Return the (x, y) coordinate for the center point of the cell that contains the specified text.  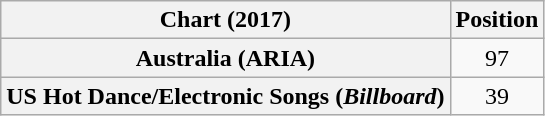
39 (497, 96)
97 (497, 58)
Australia (ARIA) (226, 58)
US Hot Dance/Electronic Songs (Billboard) (226, 96)
Chart (2017) (226, 20)
Position (497, 20)
